Provide the (X, Y) coordinate of the cell's center where the given text is located.  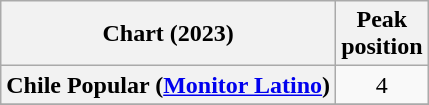
4 (382, 85)
Chile Popular (Monitor Latino) (168, 85)
Chart (2023) (168, 34)
Peakposition (382, 34)
